Pinpoint the cell where the given text exists, returning its (X, Y) midpoint coordinate. 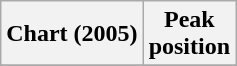
Chart (2005) (72, 34)
Peakposition (189, 34)
